From the cell containing the given text, extract its center point as (X, Y) coordinate. 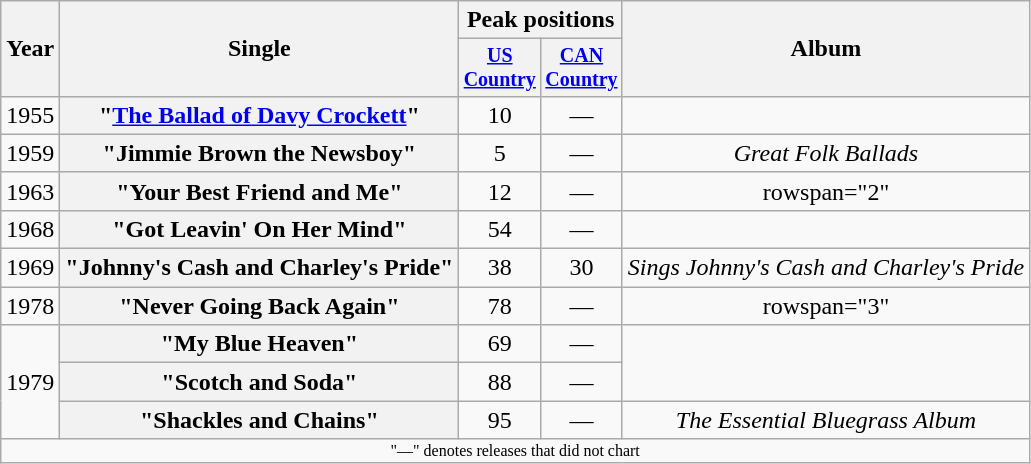
CAN Country (582, 68)
1968 (30, 229)
"My Blue Heaven" (260, 344)
rowspan="2" (826, 191)
"Scotch and Soda" (260, 382)
30 (582, 268)
Sings Johnny's Cash and Charley's Pride (826, 268)
38 (500, 268)
"Got Leavin' On Her Mind" (260, 229)
rowspan="3" (826, 306)
"Never Going Back Again" (260, 306)
Great Folk Ballads (826, 153)
"Shackles and Chains" (260, 420)
1959 (30, 153)
Single (260, 49)
Peak positions (540, 20)
88 (500, 382)
1979 (30, 382)
"Johnny's Cash and Charley's Pride" (260, 268)
1963 (30, 191)
"Jimmie Brown the Newsboy" (260, 153)
"—" denotes releases that did not chart (516, 451)
1969 (30, 268)
US Country (500, 68)
78 (500, 306)
1978 (30, 306)
The Essential Bluegrass Album (826, 420)
54 (500, 229)
10 (500, 115)
5 (500, 153)
"Your Best Friend and Me" (260, 191)
1955 (30, 115)
Album (826, 49)
12 (500, 191)
69 (500, 344)
Year (30, 49)
95 (500, 420)
"The Ballad of Davy Crockett" (260, 115)
